Determine the [x, y] coordinate at the center of the cell enclosing the given text.  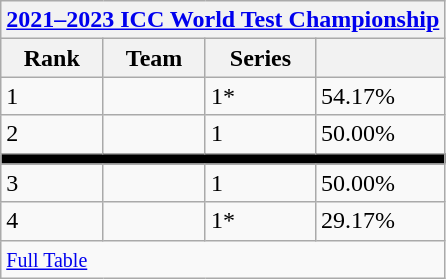
54.17% [380, 96]
29.17% [380, 221]
Full Table [223, 259]
4 [52, 221]
Series [260, 58]
Rank [52, 58]
2021–2023 ICC World Test Championship [223, 20]
Team [154, 58]
3 [52, 183]
2 [52, 134]
